Locate the cell with the specified text and output its (x, y) center coordinate. 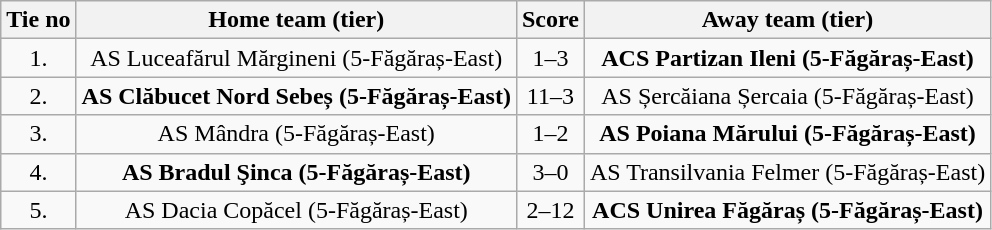
AS Dacia Copăcel (5-Făgăraș-East) (296, 210)
5. (38, 210)
3–0 (550, 172)
ACS Unirea Făgăraș (5-Făgăraș-East) (787, 210)
4. (38, 172)
AS Șercăiana Șercaia (5-Făgăraș-East) (787, 96)
AS Clăbucet Nord Sebeș (5-Făgăraș-East) (296, 96)
11–3 (550, 96)
Home team (tier) (296, 20)
2. (38, 96)
1. (38, 58)
Away team (tier) (787, 20)
Score (550, 20)
AS Poiana Mărului (5-Făgăraș-East) (787, 134)
AS Luceafărul Mărgineni (5-Făgăraș-East) (296, 58)
AS Bradul Şinca (5-Făgăraș-East) (296, 172)
AS Mândra (5-Făgăraș-East) (296, 134)
ACS Partizan Ileni (5-Făgăraș-East) (787, 58)
2–12 (550, 210)
Tie no (38, 20)
1–2 (550, 134)
3. (38, 134)
1–3 (550, 58)
AS Transilvania Felmer (5-Făgăraș-East) (787, 172)
